Provide the [x, y] coordinate of the cell's center where the given text is located.  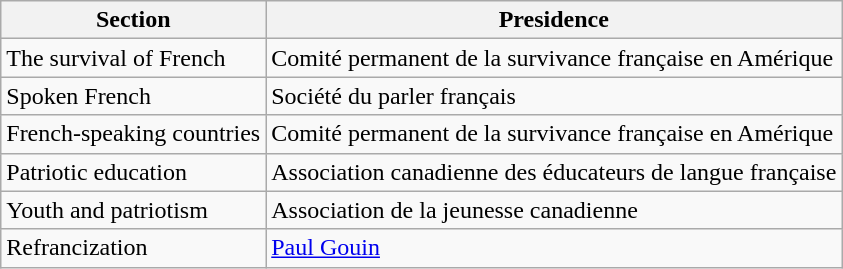
Spoken French [134, 96]
French-speaking countries [134, 134]
Section [134, 20]
The survival of French [134, 58]
Paul Gouin [554, 248]
Youth and patriotism [134, 210]
Association canadienne des éducateurs de langue française [554, 172]
Société du parler français [554, 96]
Presidence [554, 20]
Patriotic education [134, 172]
Refrancization [134, 248]
Association de la jeunesse canadienne [554, 210]
